Identify which cell holds the provided text, then report its [x, y] central coordinate. 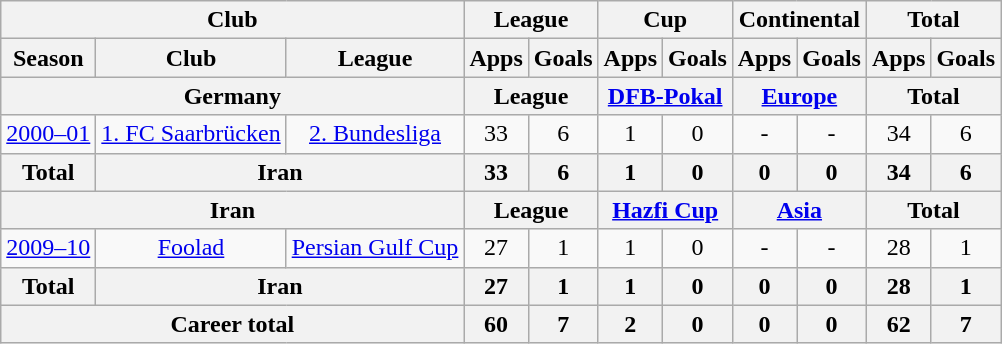
1. FC Saarbrücken [191, 134]
2 [630, 324]
DFB-Pokal [665, 96]
Asia [799, 210]
Europe [799, 96]
62 [898, 324]
Foolad [191, 248]
2000–01 [48, 134]
Persian Gulf Cup [375, 248]
Season [48, 58]
2009–10 [48, 248]
Continental [799, 20]
60 [496, 324]
Cup [665, 20]
Career total [232, 324]
Hazfi Cup [665, 210]
Germany [232, 96]
2. Bundesliga [375, 134]
